Extract the [x, y] coordinate from the center of the cell holding the provided text.  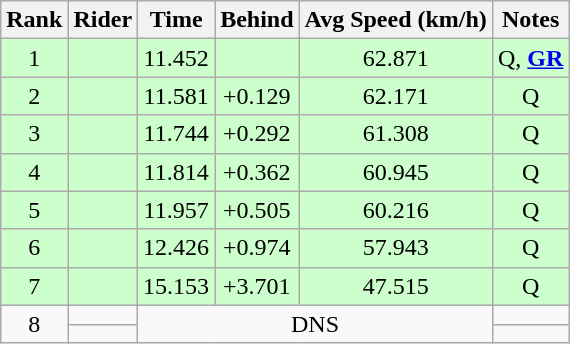
7 [34, 286]
11.957 [176, 210]
DNS [316, 324]
11.814 [176, 172]
11.744 [176, 134]
60.945 [396, 172]
Avg Speed (km/h) [396, 20]
+0.505 [257, 210]
61.308 [396, 134]
60.216 [396, 210]
8 [34, 324]
Rider [103, 20]
6 [34, 248]
+3.701 [257, 286]
+0.292 [257, 134]
1 [34, 58]
Rank [34, 20]
4 [34, 172]
57.943 [396, 248]
+0.974 [257, 248]
12.426 [176, 248]
2 [34, 96]
Q, GR [530, 58]
62.171 [396, 96]
Notes [530, 20]
11.452 [176, 58]
11.581 [176, 96]
3 [34, 134]
62.871 [396, 58]
Behind [257, 20]
15.153 [176, 286]
+0.362 [257, 172]
+0.129 [257, 96]
5 [34, 210]
Time [176, 20]
47.515 [396, 286]
